Scan for the cell matching the given text and deliver its (x, y) coordinate at center. 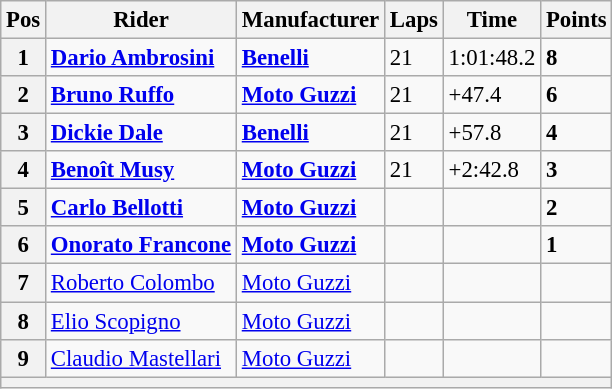
Pos (24, 20)
Bruno Ruffo (142, 95)
7 (24, 283)
Roberto Colombo (142, 283)
Time (492, 20)
Benoît Musy (142, 170)
Carlo Bellotti (142, 208)
Laps (414, 20)
Claudio Mastellari (142, 358)
Points (576, 20)
Dickie Dale (142, 133)
Onorato Francone (142, 245)
Elio Scopigno (142, 321)
1:01:48.2 (492, 58)
5 (24, 208)
+47.4 (492, 95)
+57.8 (492, 133)
Manufacturer (310, 20)
+2:42.8 (492, 170)
Rider (142, 20)
9 (24, 358)
Dario Ambrosini (142, 58)
